Locate the cell with the specified text and output its (X, Y) center coordinate. 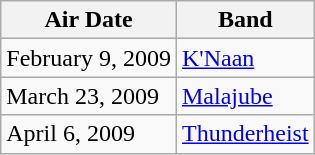
Thunderheist (245, 134)
February 9, 2009 (89, 58)
Air Date (89, 20)
Band (245, 20)
Malajube (245, 96)
March 23, 2009 (89, 96)
April 6, 2009 (89, 134)
K'Naan (245, 58)
